From the cell containing the given text, extract its center point as [x, y] coordinate. 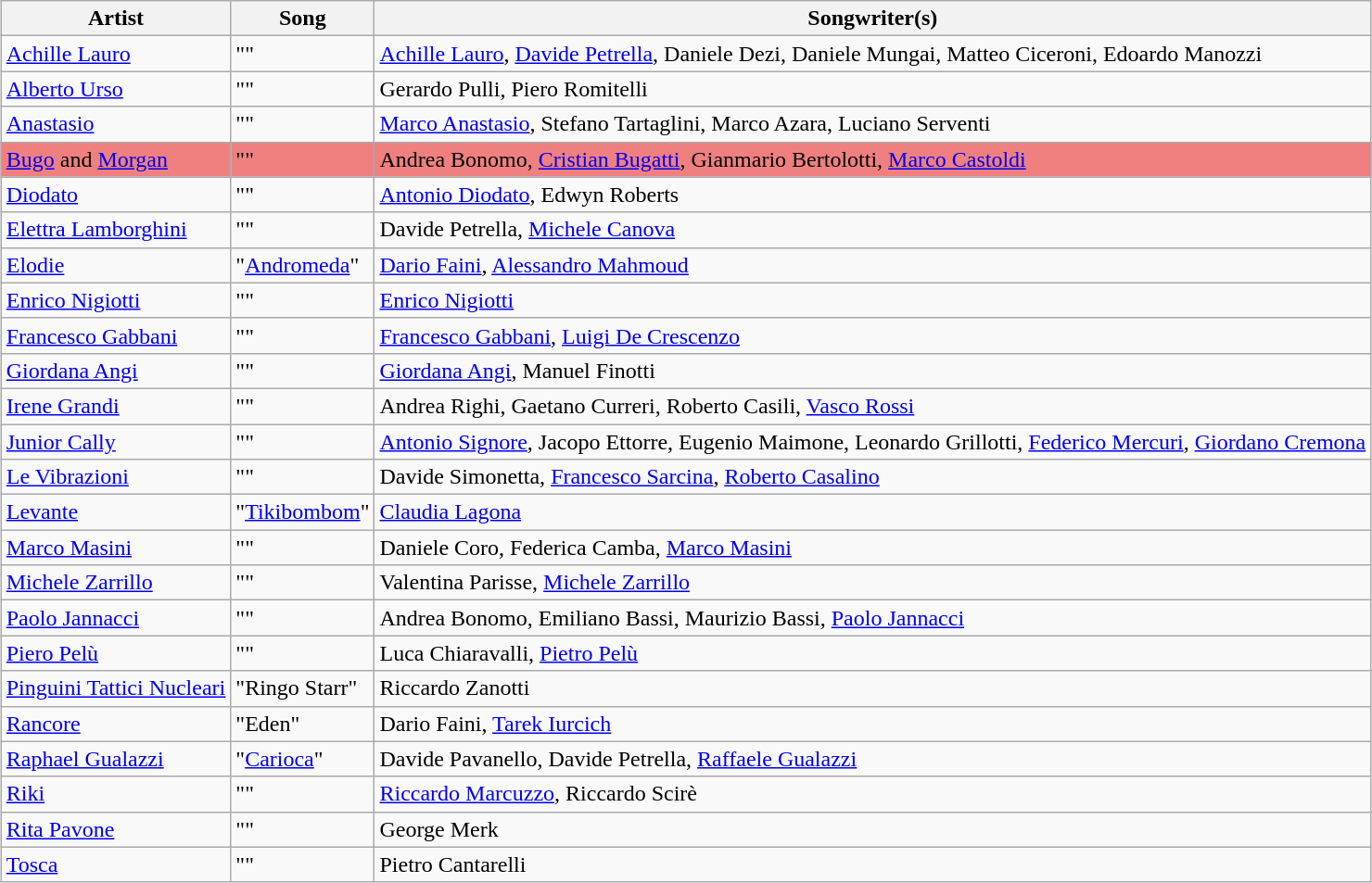
"Tikibombom" [302, 512]
Alberto Urso [116, 89]
Raphael Gualazzi [116, 759]
Gerardo Pulli, Piero Romitelli [873, 89]
Marco Masini [116, 548]
Diodato [116, 195]
Pinguini Tattici Nucleari [116, 688]
Davide Pavanello, Davide Petrella, Raffaele Gualazzi [873, 759]
"Ringo Starr" [302, 688]
Rita Pavone [116, 829]
Valentina Parisse, Michele Zarrillo [873, 583]
Giordana Angi, Manuel Finotti [873, 371]
Song [302, 19]
Marco Anastasio, Stefano Tartaglini, Marco Azara, Luciano Serventi [873, 124]
Songwriter(s) [873, 19]
Irene Grandi [116, 406]
Rancore [116, 724]
Dario Faini, Alessandro Mahmoud [873, 265]
Davide Petrella, Michele Canova [873, 230]
Junior Cally [116, 442]
Francesco Gabbani [116, 335]
Riccardo Zanotti [873, 688]
Achille Lauro, Davide Petrella, Daniele Dezi, Daniele Mungai, Matteo Ciceroni, Edoardo Manozzi [873, 54]
Riki [116, 794]
Pietro Cantarelli [873, 864]
Riccardo Marcuzzo, Riccardo Scirè [873, 794]
Andrea Righi, Gaetano Curreri, Roberto Casili, Vasco Rossi [873, 406]
"Carioca" [302, 759]
Bugo and Morgan [116, 159]
Antonio Signore, Jacopo Ettorre, Eugenio Maimone, Leonardo Grillotti, Federico Mercuri, Giordano Cremona [873, 442]
"Eden" [302, 724]
Dario Faini, Tarek Iurcich [873, 724]
Andrea Bonomo, Emiliano Bassi, Maurizio Bassi, Paolo Jannacci [873, 618]
Tosca [116, 864]
Giordana Angi [116, 371]
Le Vibrazioni [116, 477]
Paolo Jannacci [116, 618]
Claudia Lagona [873, 512]
Michele Zarrillo [116, 583]
Levante [116, 512]
Anastasio [116, 124]
Andrea Bonomo, Cristian Bugatti, Gianmario Bertolotti, Marco Castoldi [873, 159]
George Merk [873, 829]
Piero Pelù [116, 653]
Antonio Diodato, Edwyn Roberts [873, 195]
Elettra Lamborghini [116, 230]
Francesco Gabbani, Luigi De Crescenzo [873, 335]
Artist [116, 19]
Luca Chiaravalli, Pietro Pelù [873, 653]
"Andromeda" [302, 265]
Daniele Coro, Federica Camba, Marco Masini [873, 548]
Elodie [116, 265]
Davide Simonetta, Francesco Sarcina, Roberto Casalino [873, 477]
Achille Lauro [116, 54]
